Locate the cell with the specified text and output its [X, Y] center coordinate. 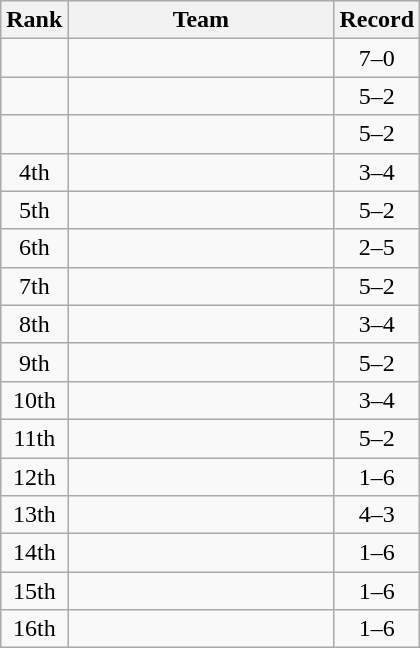
5th [34, 210]
7th [34, 286]
8th [34, 324]
11th [34, 438]
9th [34, 362]
16th [34, 629]
10th [34, 400]
2–5 [377, 248]
4–3 [377, 515]
14th [34, 553]
7–0 [377, 58]
4th [34, 172]
12th [34, 477]
Team [201, 20]
Rank [34, 20]
Record [377, 20]
13th [34, 515]
6th [34, 248]
15th [34, 591]
